Scan for the cell matching the given text and deliver its [X, Y] coordinate at center. 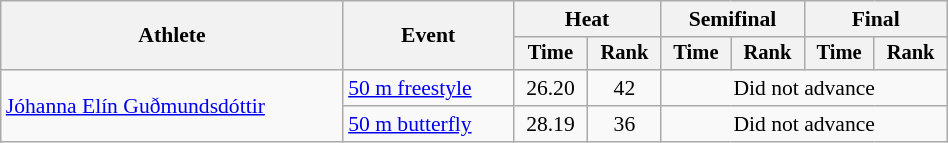
Athlete [172, 36]
36 [624, 124]
Heat [587, 19]
42 [624, 88]
Final [876, 19]
26.20 [550, 88]
Semifinal [732, 19]
Event [428, 36]
Jóhanna Elín Guðmundsdóttir [172, 106]
50 m butterfly [428, 124]
28.19 [550, 124]
50 m freestyle [428, 88]
